Capture the cell that displays the provided text and extract its (X, Y) central coordinate. 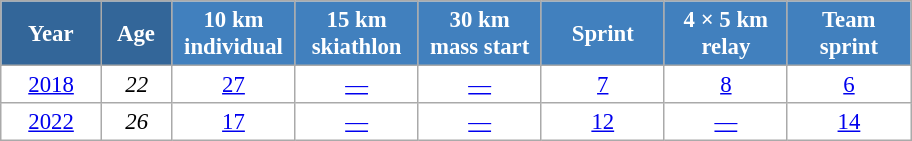
2018 (52, 85)
Team sprint (848, 34)
7 (602, 85)
8 (726, 85)
2022 (52, 122)
26 (136, 122)
Sprint (602, 34)
17 (234, 122)
14 (848, 122)
10 km individual (234, 34)
22 (136, 85)
Year (52, 34)
15 km skiathlon (356, 34)
4 × 5 km relay (726, 34)
27 (234, 85)
Age (136, 34)
12 (602, 122)
6 (848, 85)
30 km mass start (480, 34)
